Locate the cell with the specified text and output its (x, y) center coordinate. 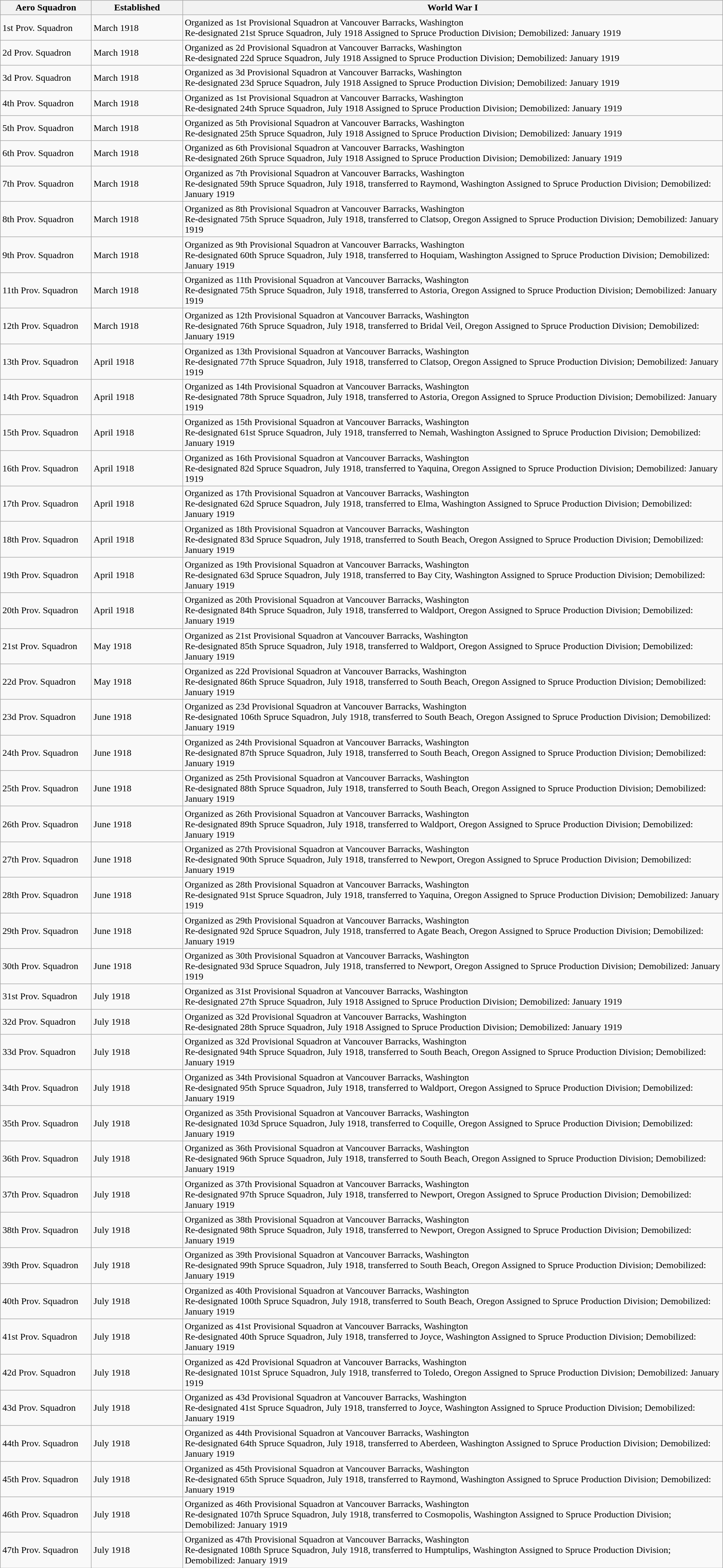
40th Prov. Squadron (46, 1301)
Established (137, 8)
28th Prov. Squadron (46, 895)
41st Prov. Squadron (46, 1337)
35th Prov. Squadron (46, 1123)
2d Prov. Squadron (46, 53)
6th Prov. Squadron (46, 153)
7th Prov. Squadron (46, 184)
22d Prov. Squadron (46, 682)
24th Prov. Squadron (46, 753)
9th Prov. Squadron (46, 255)
14th Prov. Squadron (46, 397)
33d Prov. Squadron (46, 1052)
Aero Squadron (46, 8)
16th Prov. Squadron (46, 468)
39th Prov. Squadron (46, 1265)
4th Prov. Squadron (46, 103)
27th Prov. Squadron (46, 859)
5th Prov. Squadron (46, 128)
47th Prov. Squadron (46, 1550)
11th Prov. Squadron (46, 290)
25th Prov. Squadron (46, 788)
45th Prov. Squadron (46, 1479)
36th Prov. Squadron (46, 1159)
38th Prov. Squadron (46, 1230)
30th Prov. Squadron (46, 966)
32d Prov. Squadron (46, 1022)
34th Prov. Squadron (46, 1088)
19th Prov. Squadron (46, 575)
29th Prov. Squadron (46, 930)
1st Prov. Squadron (46, 28)
13th Prov. Squadron (46, 362)
17th Prov. Squadron (46, 504)
46th Prov. Squadron (46, 1515)
26th Prov. Squadron (46, 824)
20th Prov. Squadron (46, 611)
31st Prov. Squadron (46, 997)
World War I (453, 8)
42d Prov. Squadron (46, 1372)
23d Prov. Squadron (46, 717)
15th Prov. Squadron (46, 433)
21st Prov. Squadron (46, 646)
43d Prov. Squadron (46, 1408)
37th Prov. Squadron (46, 1194)
12th Prov. Squadron (46, 326)
18th Prov. Squadron (46, 539)
3d Prov. Squadron (46, 78)
8th Prov. Squadron (46, 219)
44th Prov. Squadron (46, 1443)
